For the text-containing cell, return its midpoint in [x, y] coordinate format. 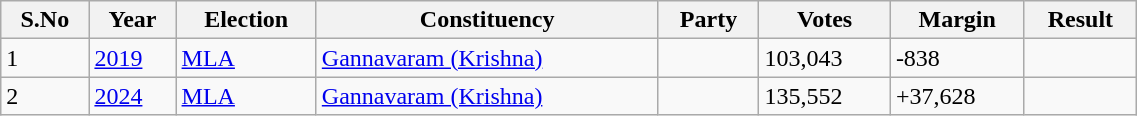
S.No [45, 20]
1 [45, 58]
2024 [132, 96]
2019 [132, 58]
+37,628 [957, 96]
Party [708, 20]
Election [246, 20]
Votes [824, 20]
135,552 [824, 96]
2 [45, 96]
103,043 [824, 58]
Result [1080, 20]
Constituency [487, 20]
-838 [957, 58]
Margin [957, 20]
Year [132, 20]
